Return the (X, Y) coordinate for the center point of the cell that contains the specified text.  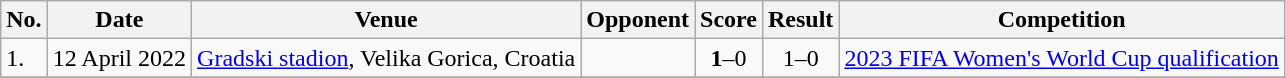
2023 FIFA Women's World Cup qualification (1062, 58)
1. (24, 58)
Gradski stadion, Velika Gorica, Croatia (386, 58)
12 April 2022 (119, 58)
No. (24, 20)
Date (119, 20)
Score (729, 20)
Competition (1062, 20)
Venue (386, 20)
Result (800, 20)
Opponent (638, 20)
